Find where the given text appears and provide that cell's center as (X, Y) coordinate. 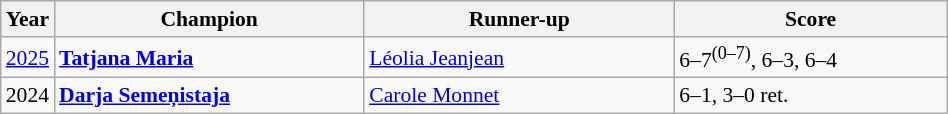
Year (28, 19)
6–7(0–7), 6–3, 6–4 (810, 58)
Champion (209, 19)
2025 (28, 58)
Runner-up (519, 19)
Tatjana Maria (209, 58)
Score (810, 19)
2024 (28, 96)
Carole Monnet (519, 96)
Léolia Jeanjean (519, 58)
6–1, 3–0 ret. (810, 96)
Darja Semeņistaja (209, 96)
